Find where the given text appears and provide that cell's center as (X, Y) coordinate. 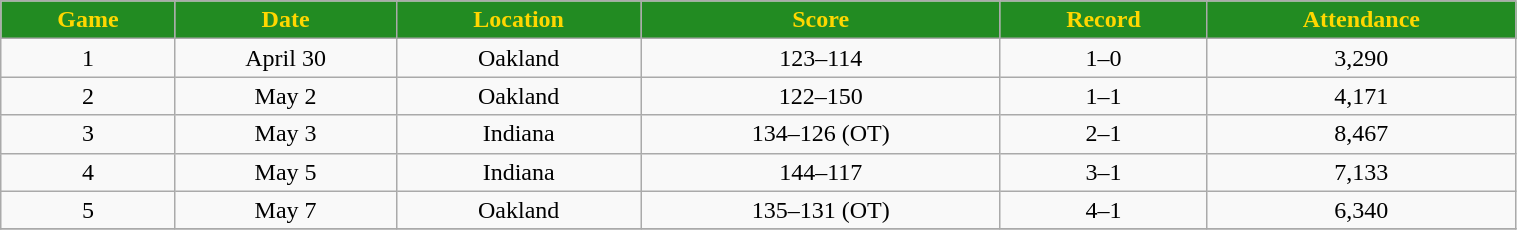
Score (820, 20)
Game (88, 20)
122–150 (820, 96)
6,340 (1362, 210)
2 (88, 96)
144–117 (820, 172)
8,467 (1362, 134)
May 2 (286, 96)
3–1 (1103, 172)
1–1 (1103, 96)
135–131 (OT) (820, 210)
4,171 (1362, 96)
May 5 (286, 172)
Location (518, 20)
May 3 (286, 134)
123–114 (820, 58)
May 7 (286, 210)
1–0 (1103, 58)
134–126 (OT) (820, 134)
4–1 (1103, 210)
7,133 (1362, 172)
5 (88, 210)
Attendance (1362, 20)
3 (88, 134)
1 (88, 58)
Date (286, 20)
2–1 (1103, 134)
April 30 (286, 58)
4 (88, 172)
Record (1103, 20)
3,290 (1362, 58)
